Return (X, Y) of the center of cell containing provided text 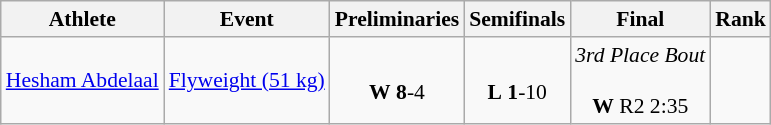
Rank (740, 19)
Final (640, 19)
W 8-4 (397, 80)
L 1-10 (517, 80)
Semifinals (517, 19)
Flyweight (51 kg) (247, 80)
Athlete (82, 19)
Preliminaries (397, 19)
Event (247, 19)
Hesham Abdelaal (82, 80)
3rd Place Bout W R2 2:35 (640, 80)
